Provide the [X, Y] coordinate of the cell's center where the given text is located.  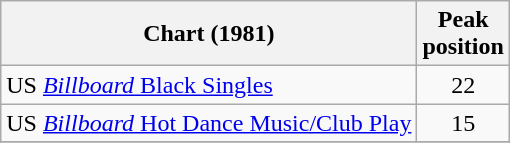
US Billboard Black Singles [209, 85]
22 [463, 85]
Chart (1981) [209, 34]
15 [463, 123]
US Billboard Hot Dance Music/Club Play [209, 123]
Peakposition [463, 34]
